Detect which cell encompasses the target text, then output its (x, y) center coordinate. 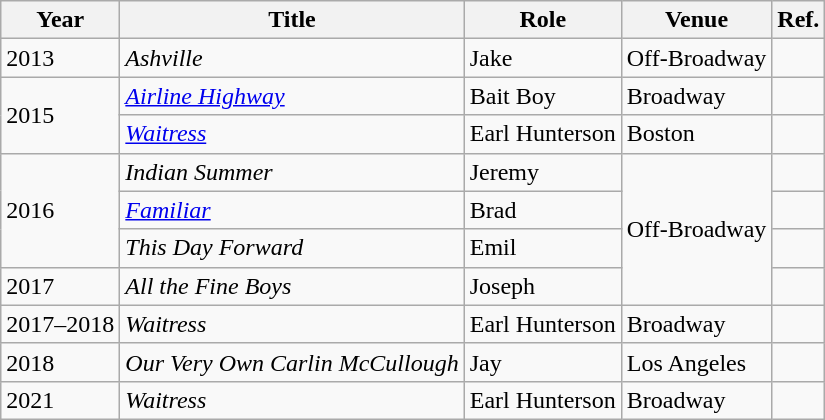
Jay (542, 362)
Boston (696, 134)
Our Very Own Carlin McCullough (292, 362)
2021 (60, 400)
This Day Forward (292, 248)
Bait Boy (542, 96)
Joseph (542, 286)
Ref. (798, 20)
Ashville (292, 58)
Brad (542, 210)
2018 (60, 362)
Year (60, 20)
Venue (696, 20)
Title (292, 20)
Airline Highway (292, 96)
Jeremy (542, 172)
Indian Summer (292, 172)
Jake (542, 58)
Los Angeles (696, 362)
2015 (60, 115)
Emil (542, 248)
2013 (60, 58)
2017–2018 (60, 324)
Role (542, 20)
All the Fine Boys (292, 286)
Familiar (292, 210)
2016 (60, 210)
2017 (60, 286)
